Provide the [X, Y] coordinate of the cell's center where the given text is located.  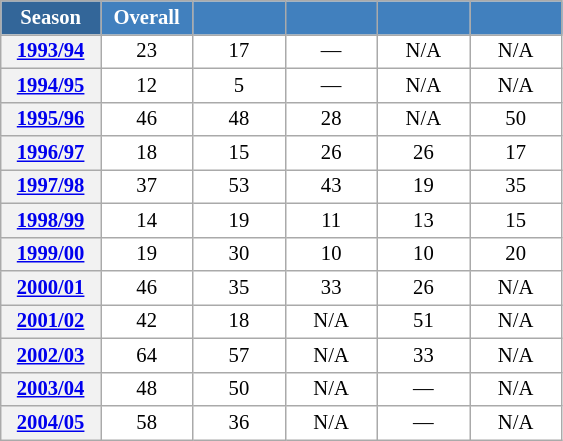
30 [239, 254]
5 [239, 85]
2000/01 [51, 287]
28 [331, 119]
1995/96 [51, 119]
58 [146, 423]
13 [423, 220]
11 [331, 220]
1996/97 [51, 153]
2001/02 [51, 321]
36 [239, 423]
20 [516, 254]
1993/94 [51, 51]
51 [423, 321]
57 [239, 355]
23 [146, 51]
1999/00 [51, 254]
43 [331, 186]
53 [239, 186]
37 [146, 186]
12 [146, 85]
42 [146, 321]
1994/95 [51, 85]
Season [51, 17]
14 [146, 220]
2004/05 [51, 423]
2002/03 [51, 355]
1997/98 [51, 186]
64 [146, 355]
Overall [146, 17]
2003/04 [51, 389]
1998/99 [51, 220]
